Return the [X, Y] coordinate for the center point of the cell that contains the specified text.  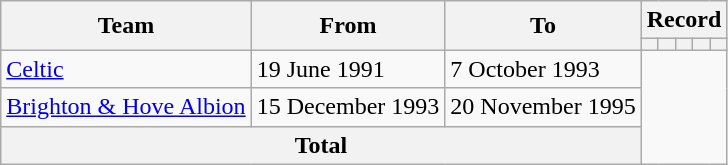
Total [321, 145]
20 November 1995 [543, 107]
Record [684, 20]
Celtic [126, 69]
Team [126, 26]
From [348, 26]
7 October 1993 [543, 69]
Brighton & Hove Albion [126, 107]
To [543, 26]
15 December 1993 [348, 107]
19 June 1991 [348, 69]
